Return the [X, Y] coordinate for the center point of the cell that contains the specified text.  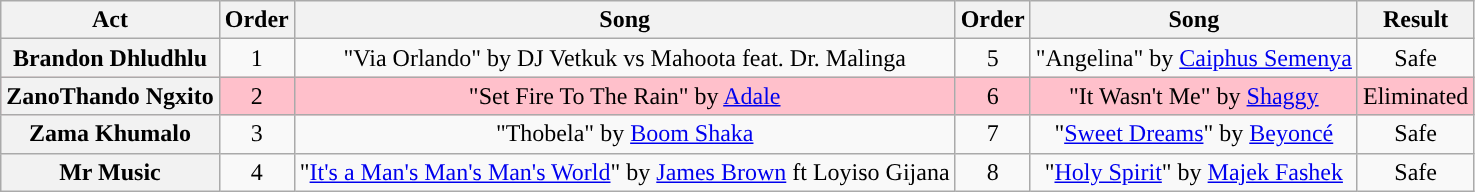
1 [256, 58]
6 [992, 96]
"Set Fire To The Rain" by Adale [624, 96]
Result [1415, 20]
Zama Khumalo [110, 134]
"Thobela" by Boom Shaka [624, 134]
"Angelina" by Caiphus Semenya [1194, 58]
5 [992, 58]
Mr Music [110, 172]
"Holy Spirit" by Majek Fashek [1194, 172]
4 [256, 172]
"It's a Man's Man's Man's World" by James Brown ft Loyiso Gijana [624, 172]
"Via Orlando" by DJ Vetkuk vs Mahoota feat. Dr. Malinga [624, 58]
7 [992, 134]
"Sweet Dreams" by Beyoncé [1194, 134]
ZanoThando Ngxito [110, 96]
Brandon Dhludhlu [110, 58]
8 [992, 172]
Act [110, 20]
"It Wasn't Me" by Shaggy [1194, 96]
Eliminated [1415, 96]
3 [256, 134]
2 [256, 96]
